Identify which cell holds the provided text, then report its (X, Y) central coordinate. 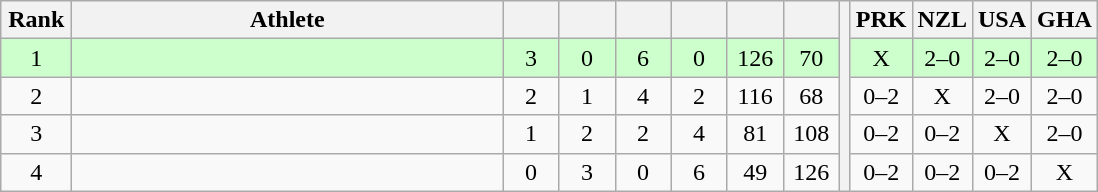
Athlete (288, 20)
116 (755, 96)
Rank (36, 20)
PRK (881, 20)
70 (811, 58)
108 (811, 134)
GHA (1065, 20)
81 (755, 134)
49 (755, 172)
USA (1002, 20)
NZL (942, 20)
68 (811, 96)
